Detect which cell encompasses the target text, then output its (X, Y) center coordinate. 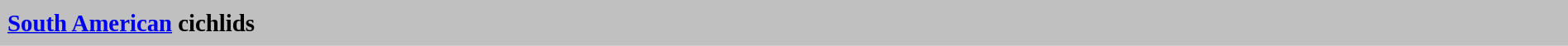
South American cichlids (784, 23)
